Provide the [x, y] coordinate of the cell's center where the given text is located.  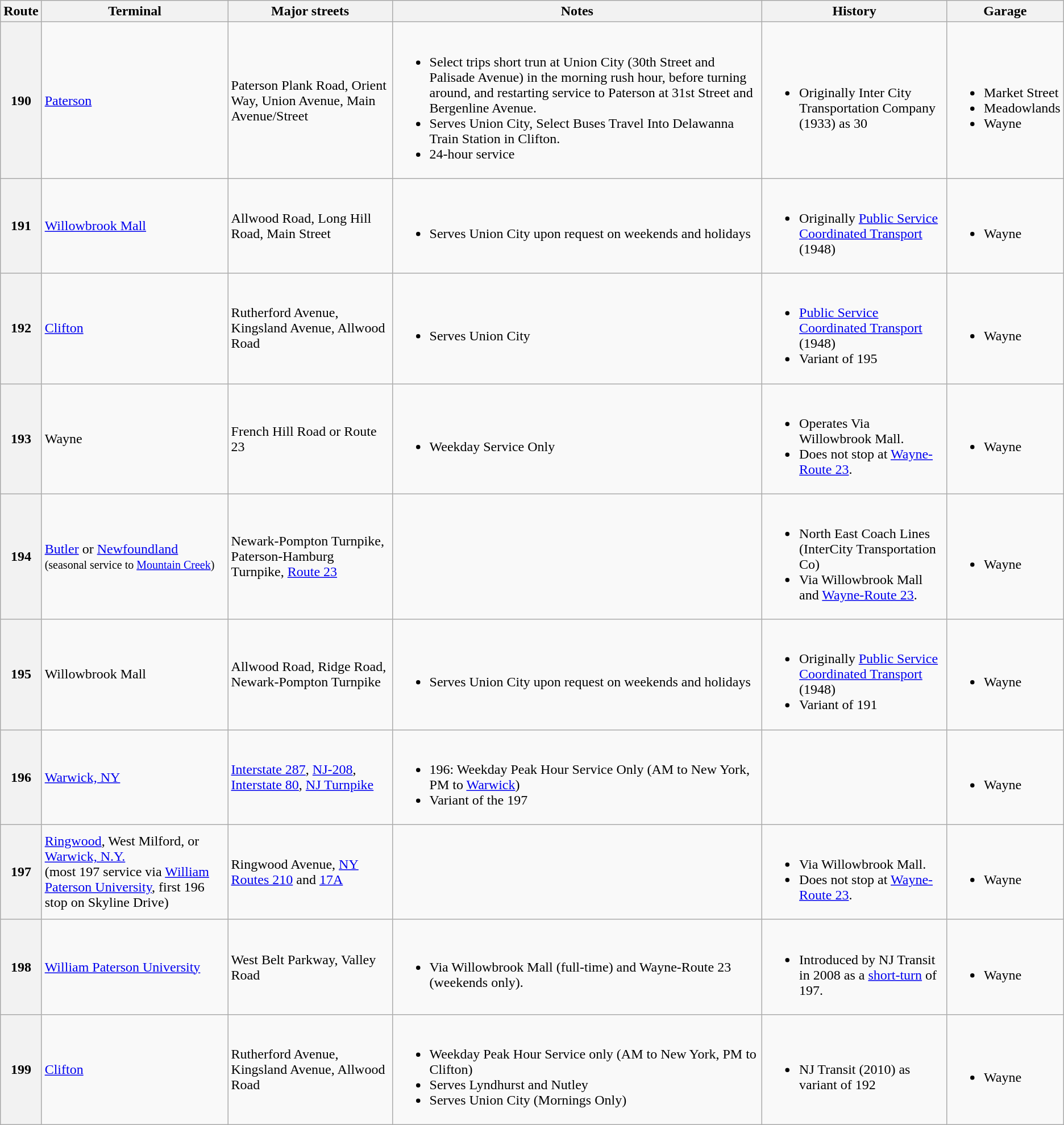
193 [21, 439]
Operates Via Willowbrook Mall.Does not stop at Wayne-Route 23. [855, 439]
NJ Transit (2010) as variant of 192 [855, 1069]
Originally Public Service Coordinated Transport (1948) [855, 226]
Paterson Plank Road, Orient Way, Union Avenue, Main Avenue/Street [310, 100]
Weekday Service Only [577, 439]
195 [21, 674]
Via Willowbrook Mall (full-time) and Wayne-Route 23 (weekends only). [577, 967]
William Paterson University [135, 967]
Butler or Newfoundland(seasonal service to Mountain Creek) [135, 557]
North East Coach Lines (InterCity Transportation Co)Via Willowbrook Mall and Wayne-Route 23. [855, 557]
191 [21, 226]
Route [21, 11]
Terminal [135, 11]
199 [21, 1069]
Interstate 287, NJ-208, Interstate 80, NJ Turnpike [310, 777]
Notes [577, 11]
History [855, 11]
Newark-Pompton Turnpike, Paterson-Hamburg Turnpike, Route 23 [310, 557]
194 [21, 557]
Serves Union City [577, 328]
Ringwood, West Milford, or Warwick, N.Y.(most 197 service via William Paterson University, first 196 stop on Skyline Drive) [135, 872]
192 [21, 328]
Originally Inter City Transportation Company (1933) as 30 [855, 100]
Via Willowbrook Mall.Does not stop at Wayne-Route 23. [855, 872]
197 [21, 872]
190 [21, 100]
Allwood Road, Long Hill Road, Main Street [310, 226]
Major streets [310, 11]
Introduced by NJ Transit in 2008 as a short-turn of 197. [855, 967]
Warwick, NY [135, 777]
French Hill Road or Route 23 [310, 439]
196 [21, 777]
Ringwood Avenue, NY Routes 210 and 17A [310, 872]
196: Weekday Peak Hour Service Only (AM to New York, PM to Warwick)Variant of the 197 [577, 777]
Public Service Coordinated Transport (1948)Variant of 195 [855, 328]
Weekday Peak Hour Service only (AM to New York, PM to Clifton)Serves Lyndhurst and NutleyServes Union City (Mornings Only) [577, 1069]
West Belt Parkway, Valley Road [310, 967]
198 [21, 967]
Allwood Road, Ridge Road, Newark-Pompton Turnpike [310, 674]
Market StreetMeadowlandsWayne [1005, 100]
Originally Public Service Coordinated Transport (1948)Variant of 191 [855, 674]
Garage [1005, 11]
Paterson [135, 100]
